Detect which cell encompasses the target text, then output its (X, Y) center coordinate. 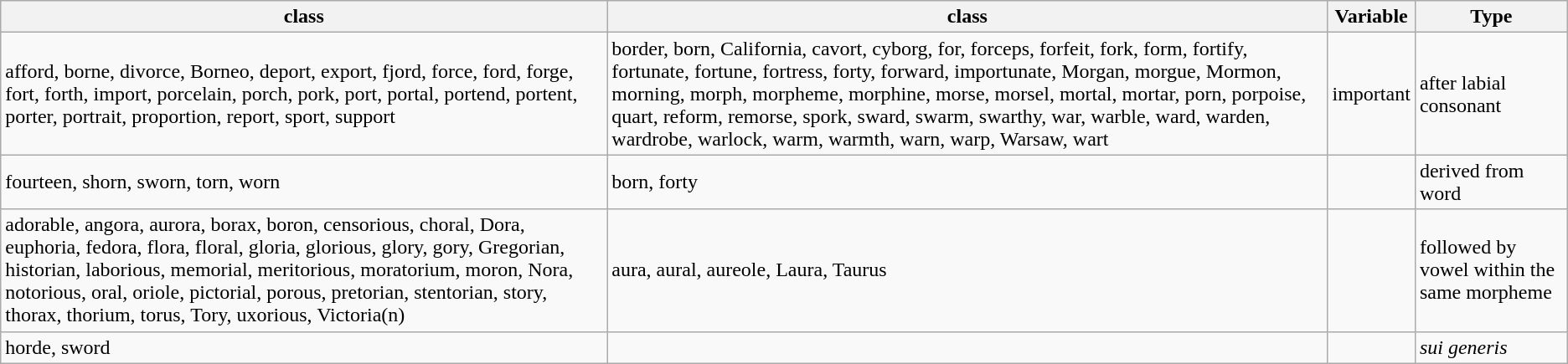
after labial consonant (1491, 94)
born, forty (967, 182)
followed by vowel within the same morpheme (1491, 270)
Variable (1371, 17)
sui generis (1491, 347)
aura, aural, aureole, Laura, Taurus (967, 270)
Type (1491, 17)
fourteen, shorn, sworn, torn, worn (304, 182)
horde, sword (304, 347)
derived from word (1491, 182)
important (1371, 94)
